Capture the cell that displays the provided text and extract its (x, y) central coordinate. 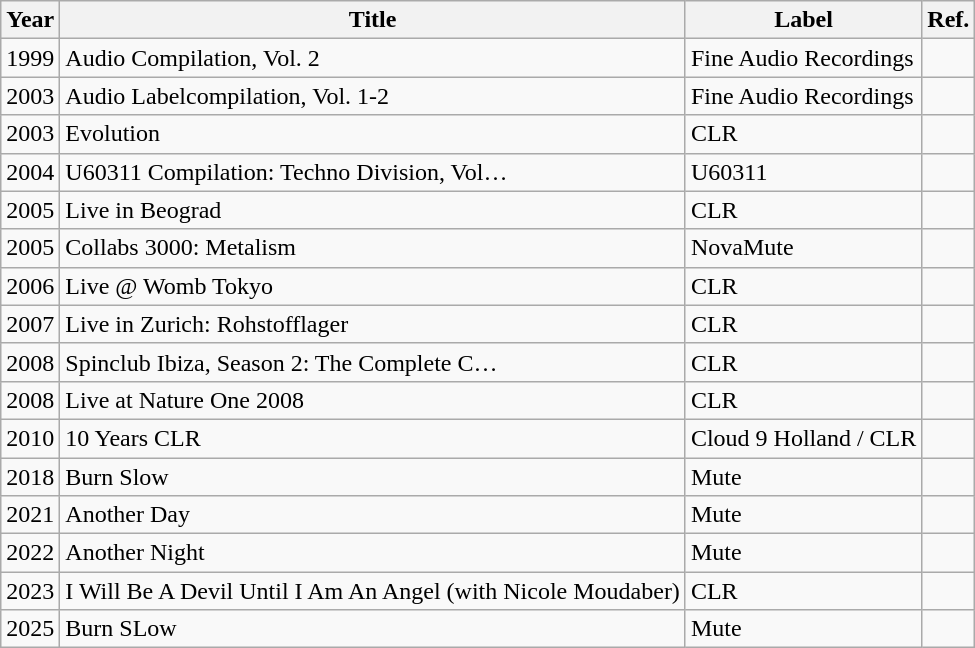
2023 (30, 591)
2007 (30, 324)
I Will Be A Devil Until I Am An Angel (with Nicole Moudaber) (373, 591)
Another Night (373, 553)
U60311 Compilation: Techno Division, Vol… (373, 172)
Live in Zurich: Rohstofflager (373, 324)
2022 (30, 553)
2021 (30, 515)
1999 (30, 58)
U60311 (803, 172)
Live at Nature One 2008 (373, 400)
2025 (30, 629)
Spinclub Ibiza, Season 2: The Complete C… (373, 362)
2010 (30, 438)
Another Day (373, 515)
2006 (30, 286)
Collabs 3000: Metalism (373, 248)
Audio Compilation, Vol. 2 (373, 58)
Live @ Womb Tokyo (373, 286)
Evolution (373, 134)
2004 (30, 172)
Title (373, 20)
Burn Slow (373, 477)
10 Years CLR (373, 438)
2018 (30, 477)
NovaMute (803, 248)
Cloud 9 Holland / CLR (803, 438)
Year (30, 20)
Ref. (948, 20)
Label (803, 20)
Live in Beograd (373, 210)
Burn SLow (373, 629)
Audio Labelcompilation, Vol. 1-2 (373, 96)
